Pinpoint the cell where the given text exists, returning its [X, Y] midpoint coordinate. 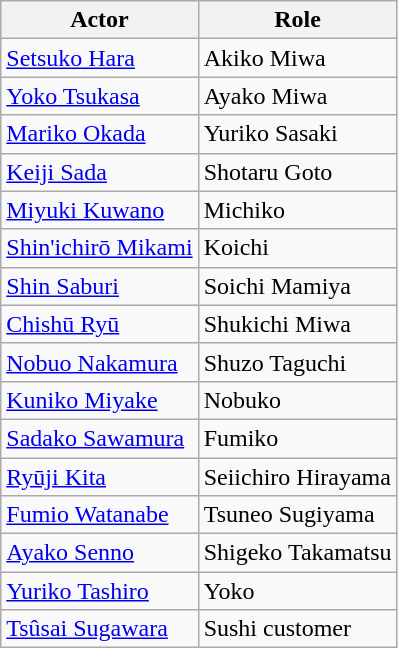
Keiji Sada [100, 172]
Sushi customer [298, 629]
Sadako Sawamura [100, 438]
Setsuko Hara [100, 58]
Yuriko Tashiro [100, 591]
Akiko Miwa [298, 58]
Michiko [298, 210]
Fumiko [298, 438]
Yoko Tsukasa [100, 96]
Mariko Okada [100, 134]
Koichi [298, 248]
Nobuo Nakamura [100, 362]
Ayako Miwa [298, 96]
Shuzo Taguchi [298, 362]
Fumio Watanabe [100, 515]
Chishū Ryū [100, 324]
Shin'ichirō Mikami [100, 248]
Ayako Senno [100, 553]
Tsûsai Sugawara [100, 629]
Seiichiro Hirayama [298, 477]
Nobuko [298, 400]
Tsuneo Sugiyama [298, 515]
Ryūji Kita [100, 477]
Shin Saburi [100, 286]
Shukichi Miwa [298, 324]
Shigeko Takamatsu [298, 553]
Kuniko Miyake [100, 400]
Shotaru Goto [298, 172]
Yuriko Sasaki [298, 134]
Yoko [298, 591]
Actor [100, 20]
Miyuki Kuwano [100, 210]
Role [298, 20]
Soichi Mamiya [298, 286]
